Output the [X, Y] coordinate of the center of the cell containing the given text.  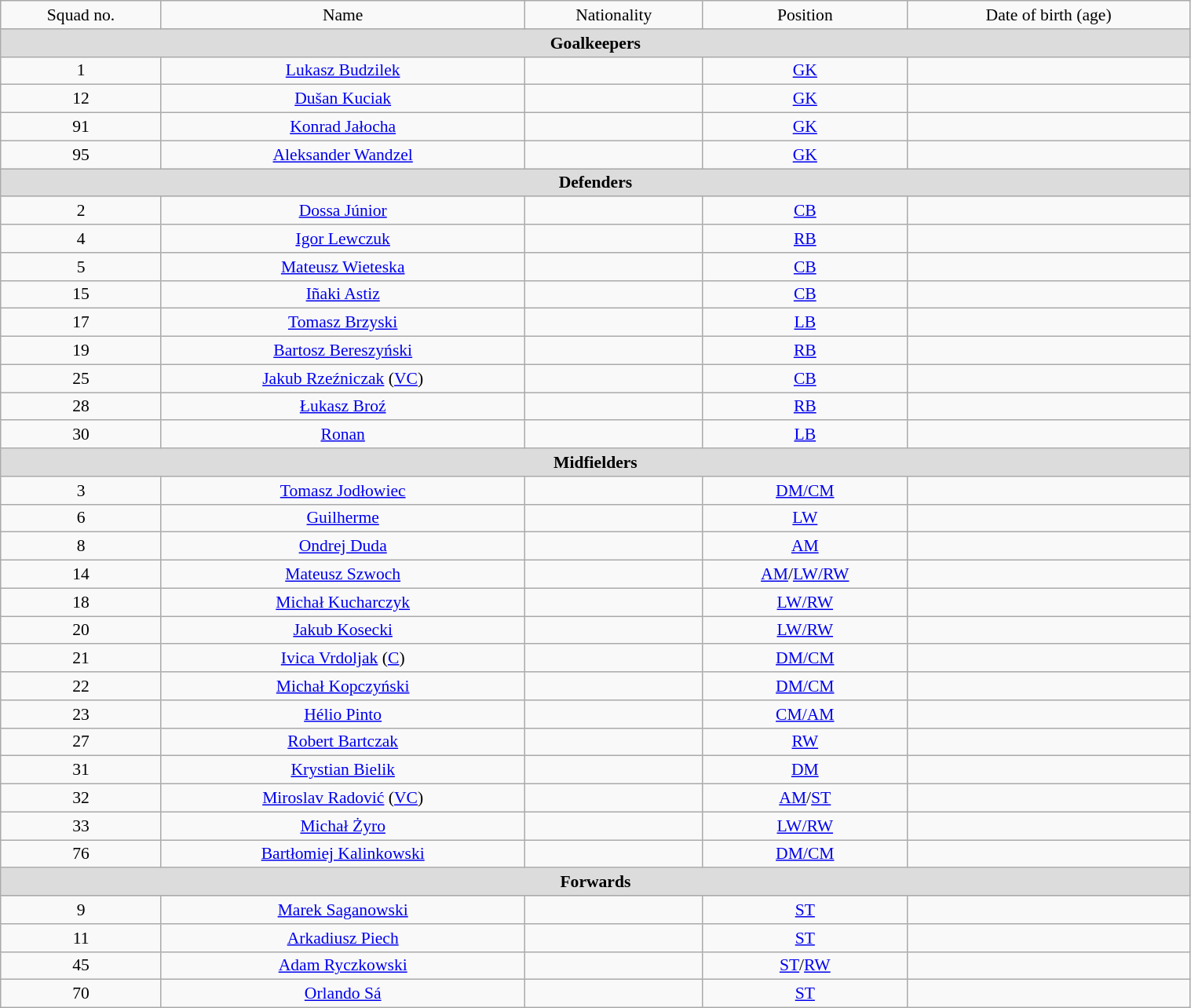
Ondrej Duda [342, 546]
Dušan Kuciak [342, 99]
Name [342, 15]
Michał Kopczyński [342, 686]
23 [82, 714]
Marek Saganowski [342, 910]
19 [82, 351]
31 [82, 770]
14 [82, 575]
Krystian Bielik [342, 770]
DM [805, 770]
Lukasz Budzilek [342, 71]
70 [82, 994]
Mateusz Wieteska [342, 267]
45 [82, 966]
Bartosz Bereszyński [342, 351]
Michał Żyro [342, 826]
8 [82, 546]
95 [82, 155]
Forwards [595, 882]
15 [82, 294]
Nationality [614, 15]
Guilherme [342, 518]
RW [805, 742]
5 [82, 267]
CM/AM [805, 714]
28 [82, 407]
27 [82, 742]
33 [82, 826]
Mateusz Szwoch [342, 575]
Dossa Júnior [342, 211]
Igor Lewczuk [342, 239]
Date of birth (age) [1049, 15]
Hélio Pinto [342, 714]
Michał Kucharczyk [342, 602]
Orlando Sá [342, 994]
76 [82, 854]
Ronan [342, 435]
Jakub Rzeźniczak (VC) [342, 378]
3 [82, 491]
30 [82, 435]
9 [82, 910]
Ivica Vrdoljak (C) [342, 659]
12 [82, 99]
Miroslav Radović (VC) [342, 798]
Tomasz Jodłowiec [342, 491]
Defenders [595, 183]
21 [82, 659]
18 [82, 602]
Iñaki Astiz [342, 294]
1 [82, 71]
Jakub Kosecki [342, 630]
6 [82, 518]
91 [82, 127]
Bartłomiej Kalinkowski [342, 854]
Adam Ryczkowski [342, 966]
Midfielders [595, 462]
Tomasz Brzyski [342, 323]
2 [82, 211]
AM/ST [805, 798]
17 [82, 323]
Arkadiusz Piech [342, 938]
20 [82, 630]
LW [805, 518]
Squad no. [82, 15]
AM [805, 546]
Konrad Jałocha [342, 127]
25 [82, 378]
Łukasz Broź [342, 407]
Goalkeepers [595, 43]
4 [82, 239]
Position [805, 15]
22 [82, 686]
AM/LW/RW [805, 575]
32 [82, 798]
ST/RW [805, 966]
Robert Bartczak [342, 742]
Aleksander Wandzel [342, 155]
11 [82, 938]
